From the cell containing the given text, extract its center point as [X, Y] coordinate. 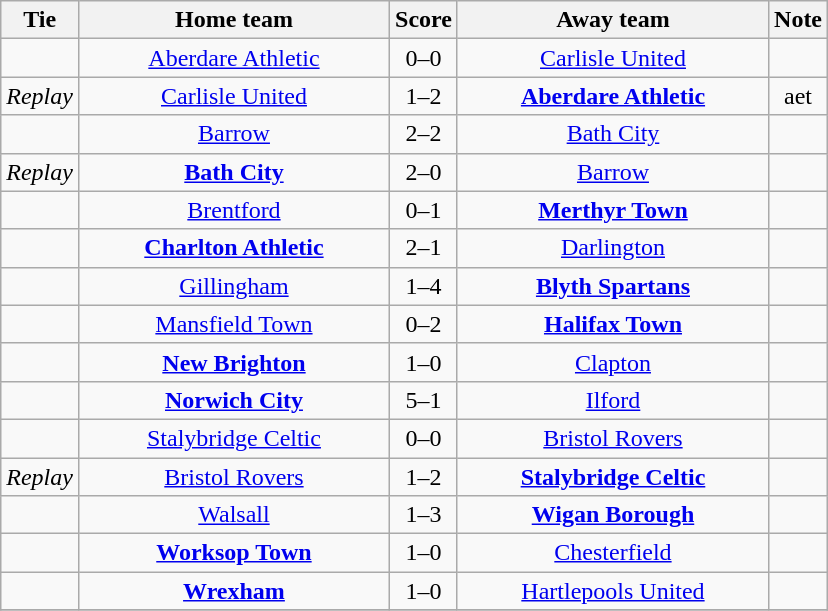
Chesterfield [612, 553]
Darlington [612, 248]
Wigan Borough [612, 515]
Blyth Spartans [612, 286]
0–1 [424, 210]
1–3 [424, 515]
Clapton [612, 362]
Norwich City [234, 400]
Walsall [234, 515]
0–2 [424, 324]
Halifax Town [612, 324]
Ilford [612, 400]
Gillingham [234, 286]
Merthyr Town [612, 210]
Note [798, 20]
aet [798, 96]
Tie [40, 20]
Score [424, 20]
2–0 [424, 172]
Wrexham [234, 591]
Mansfield Town [234, 324]
1–4 [424, 286]
Charlton Athletic [234, 248]
Home team [234, 20]
2–2 [424, 134]
Away team [612, 20]
Hartlepools United [612, 591]
New Brighton [234, 362]
Brentford [234, 210]
Worksop Town [234, 553]
5–1 [424, 400]
2–1 [424, 248]
